Pinpoint the cell where the given text exists, returning its (x, y) midpoint coordinate. 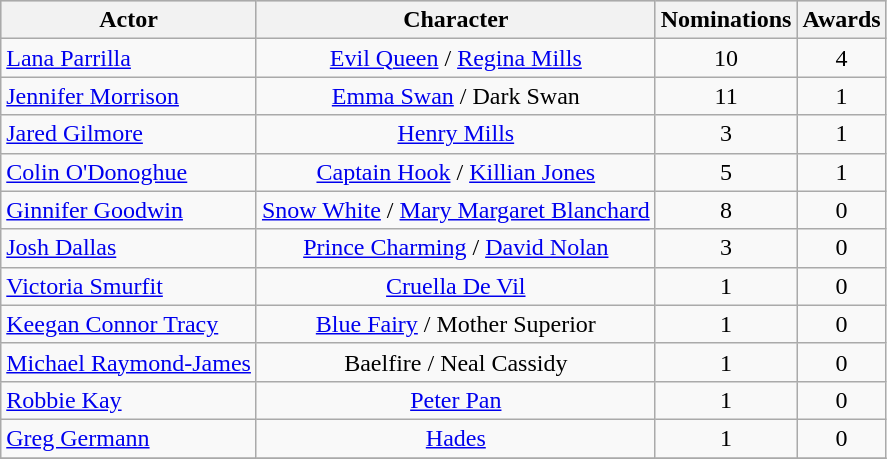
Jared Gilmore (129, 134)
Actor (129, 20)
Cruella De Vil (456, 286)
11 (726, 96)
Nominations (726, 20)
Baelfire / Neal Cassidy (456, 362)
8 (726, 210)
Josh Dallas (129, 248)
4 (842, 58)
5 (726, 172)
Emma Swan / Dark Swan (456, 96)
Captain Hook / Killian Jones (456, 172)
Michael Raymond-James (129, 362)
Character (456, 20)
Henry Mills (456, 134)
Snow White / Mary Margaret Blanchard (456, 210)
Jennifer Morrison (129, 96)
Lana Parrilla (129, 58)
Greg Germann (129, 438)
Keegan Connor Tracy (129, 324)
Evil Queen / Regina Mills (456, 58)
Peter Pan (456, 400)
Hades (456, 438)
Blue Fairy / Mother Superior (456, 324)
Awards (842, 20)
Victoria Smurfit (129, 286)
10 (726, 58)
Prince Charming / David Nolan (456, 248)
Ginnifer Goodwin (129, 210)
Colin O'Donoghue (129, 172)
Robbie Kay (129, 400)
